Output the (X, Y) coordinate of the center of the cell containing the given text.  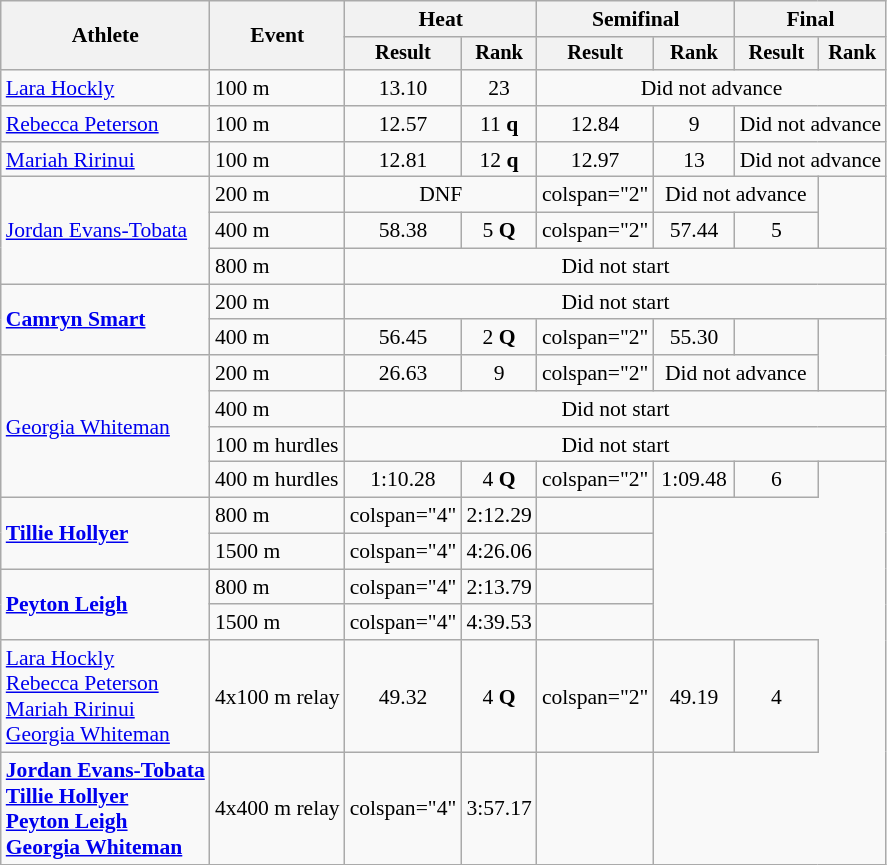
4x400 m relay (278, 809)
4:39.53 (498, 623)
12.81 (404, 160)
Final (811, 19)
Event (278, 36)
1:09.48 (694, 480)
5 (776, 231)
13.10 (404, 88)
DNF (441, 195)
Heat (441, 19)
12.97 (596, 160)
Jordan Evans-TobataTillie HollyerPeyton LeighGeorgia Whiteman (106, 809)
Georgia Whiteman (106, 426)
400 m hurdles (278, 480)
Jordan Evans-Tobata (106, 230)
2 Q (498, 338)
4x100 m relay (278, 696)
12 q (498, 160)
13 (694, 160)
26.63 (404, 373)
55.30 (694, 338)
5 Q (498, 231)
1:10.28 (404, 480)
58.38 (404, 231)
4:26.06 (498, 552)
57.44 (694, 231)
Camryn Smart (106, 320)
12.57 (404, 124)
23 (498, 88)
11 q (498, 124)
Semifinal (636, 19)
4 (776, 696)
Lara Hockly (106, 88)
Mariah Ririnui (106, 160)
Lara HocklyRebecca PetersonMariah RirinuiGeorgia Whiteman (106, 696)
6 (776, 480)
2:12.29 (498, 516)
Athlete (106, 36)
3:57.17 (498, 809)
2:13.79 (498, 587)
Rebecca Peterson (106, 124)
100 m hurdles (278, 445)
Peyton Leigh (106, 604)
12.84 (596, 124)
49.19 (694, 696)
49.32 (404, 696)
Tillie Hollyer (106, 534)
56.45 (404, 338)
